Return the [X, Y] coordinate for the center point of the cell that contains the specified text.  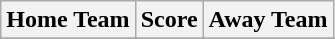
Home Team [68, 20]
Score [169, 20]
Away Team [268, 20]
